Find where the given text appears and provide that cell's center as (X, Y) coordinate. 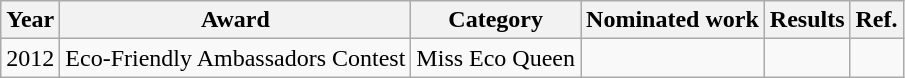
2012 (30, 58)
Year (30, 20)
Eco-Friendly Ambassadors Contest (236, 58)
Miss Eco Queen (496, 58)
Nominated work (673, 20)
Ref. (876, 20)
Results (807, 20)
Award (236, 20)
Category (496, 20)
